Extract the (x, y) coordinate from the center of the cell holding the provided text.  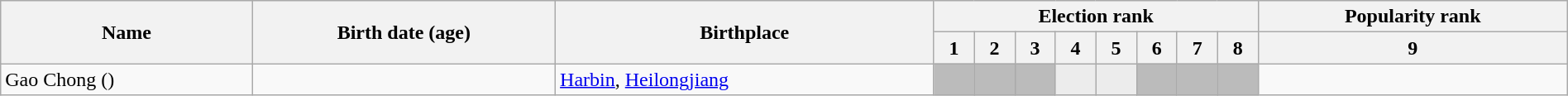
7 (1198, 48)
Harbin, Heilongjiang (744, 79)
8 (1237, 48)
Birthplace (744, 32)
3 (1035, 48)
Name (127, 32)
6 (1156, 48)
1 (954, 48)
Birth date (age) (404, 32)
5 (1116, 48)
Popularity rank (1413, 17)
4 (1075, 48)
2 (994, 48)
Election rank (1096, 17)
9 (1413, 48)
Gao Chong () (127, 79)
